For the text-containing cell, return its midpoint in [x, y] coordinate format. 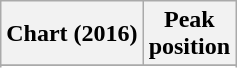
Chart (2016) [72, 34]
Peak position [189, 34]
